Scan for the cell matching the given text and deliver its [x, y] coordinate at center. 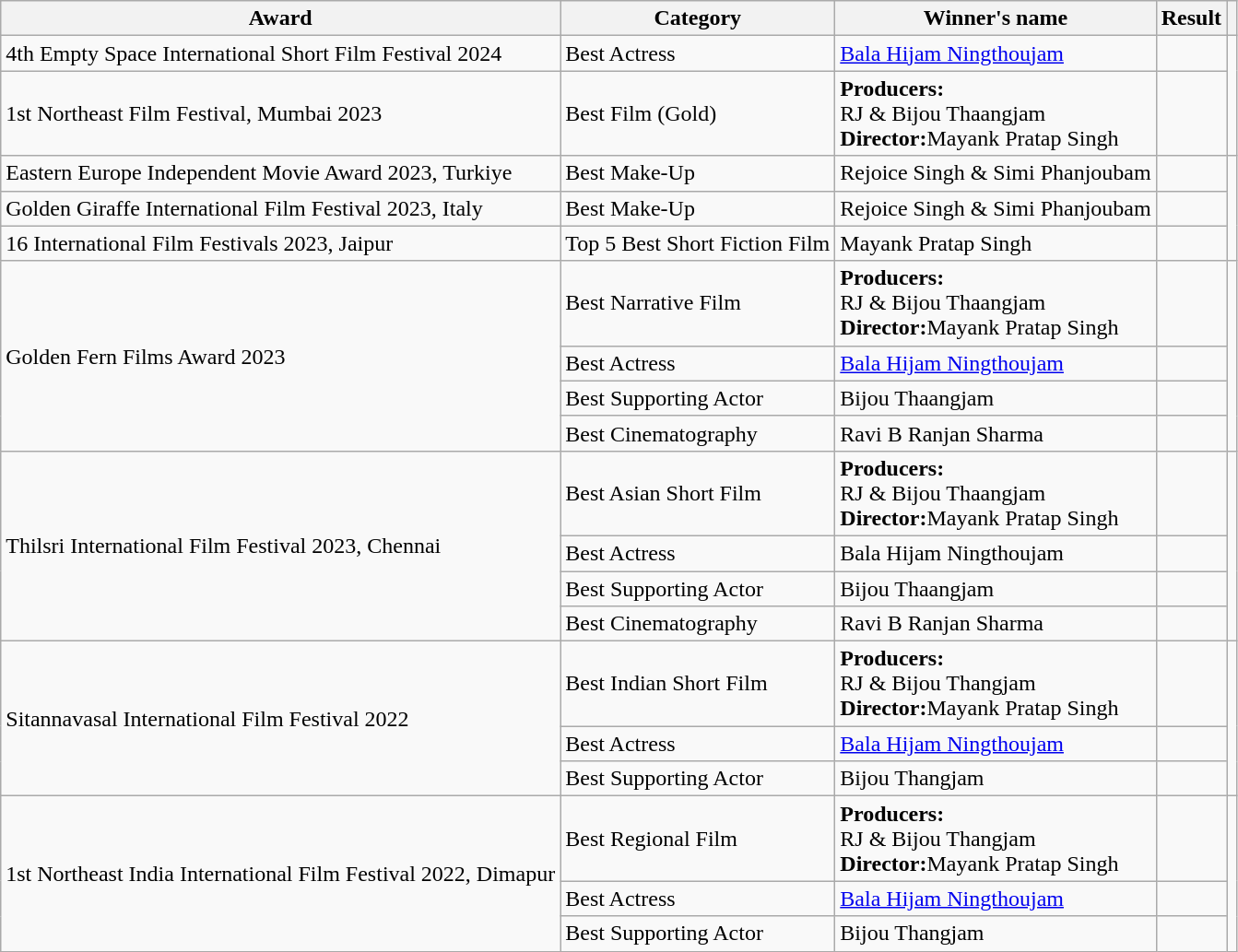
1st Northeast India International Film Festival 2022, Dimapur [280, 874]
Mayank Pratap Singh [996, 243]
Top 5 Best Short Fiction Film [698, 243]
Best Film (Gold) [698, 113]
Winner's name [996, 18]
Thilsri International Film Festival 2023, Chennai [280, 546]
Best Asian Short Film [698, 493]
Sitannavasal International Film Festival 2022 [280, 719]
Best Regional Film [698, 839]
4th Empty Space International Short Film Festival 2024 [280, 53]
Golden Giraffe International Film Festival 2023, Italy [280, 208]
Result [1191, 18]
16 International Film Festivals 2023, Jaipur [280, 243]
Best Indian Short Film [698, 684]
Golden Fern Films Award 2023 [280, 356]
Best Narrative Film [698, 303]
Award [280, 18]
Eastern Europe Independent Movie Award 2023, Turkiye [280, 173]
1st Northeast Film Festival, Mumbai 2023 [280, 113]
Category [698, 18]
